Find where the given text appears and provide that cell's center as (x, y) coordinate. 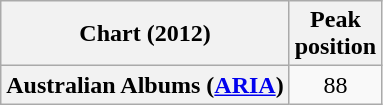
Chart (2012) (145, 34)
88 (335, 85)
Peakposition (335, 34)
Australian Albums (ARIA) (145, 85)
